Provide the (X, Y) coordinate of the cell's center where the given text is located.  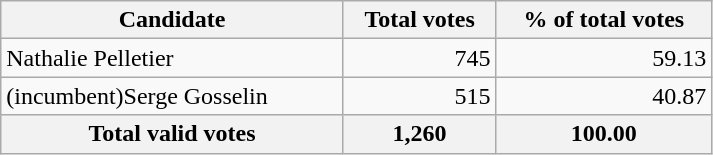
40.87 (604, 96)
Nathalie Pelletier (172, 58)
Candidate (172, 20)
Total votes (420, 20)
(incumbent)Serge Gosselin (172, 96)
100.00 (604, 134)
59.13 (604, 58)
1,260 (420, 134)
515 (420, 96)
745 (420, 58)
Total valid votes (172, 134)
% of total votes (604, 20)
